Output the (X, Y) coordinate of the center of the cell containing the given text.  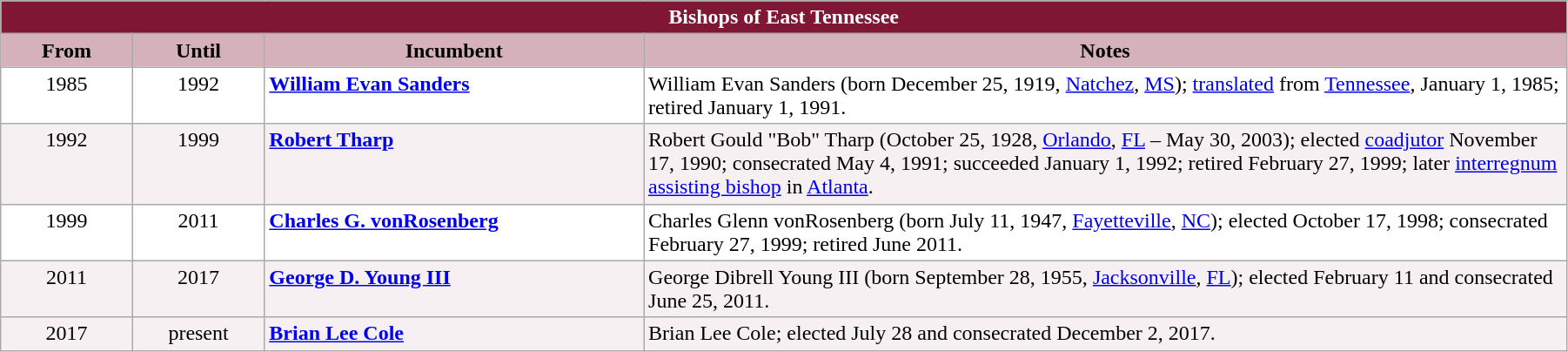
Charles G. vonRosenberg (454, 232)
Bishops of East Tennessee (784, 17)
Until (198, 51)
1985 (67, 96)
Charles Glenn vonRosenberg (born July 11, 1947, Fayetteville, NC); elected October 17, 1998; consecrated February 27, 1999; retired June 2011. (1105, 232)
George Dibrell Young III (born September 28, 1955, Jacksonville, FL); elected February 11 and consecrated June 25, 2011. (1105, 289)
George D. Young III (454, 289)
Notes (1105, 51)
Brian Lee Cole; elected July 28 and consecrated December 2, 2017. (1105, 334)
William Evan Sanders (454, 96)
Brian Lee Cole (454, 334)
present (198, 334)
From (67, 51)
Incumbent (454, 51)
William Evan Sanders (born December 25, 1919, Natchez, MS); translated from Tennessee, January 1, 1985; retired January 1, 1991. (1105, 96)
Robert Tharp (454, 164)
